Pinpoint the cell where the given text exists, returning its (X, Y) midpoint coordinate. 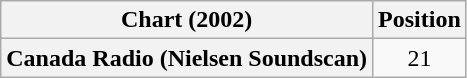
Position (420, 20)
21 (420, 58)
Chart (2002) (187, 20)
Canada Radio (Nielsen Soundscan) (187, 58)
